Detect which cell encompasses the target text, then output its (X, Y) center coordinate. 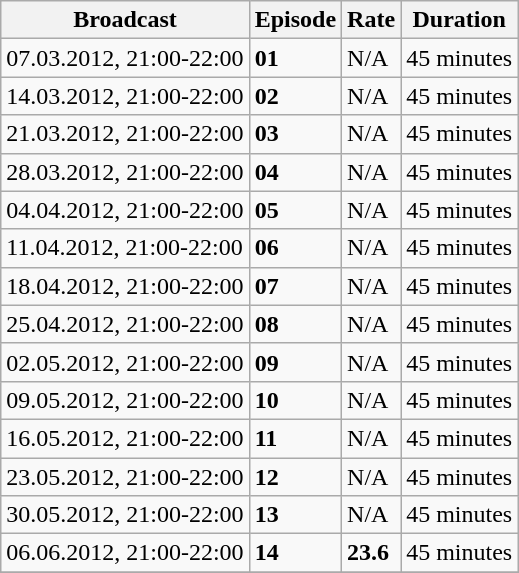
16.05.2012, 21:00-22:00 (125, 438)
13 (295, 515)
03 (295, 134)
30.05.2012, 21:00-22:00 (125, 515)
25.04.2012, 21:00-22:00 (125, 324)
14 (295, 553)
Episode (295, 20)
02 (295, 96)
23.6 (372, 553)
05 (295, 210)
09.05.2012, 21:00-22:00 (125, 400)
Broadcast (125, 20)
07 (295, 286)
04.04.2012, 21:00-22:00 (125, 210)
06.06.2012, 21:00-22:00 (125, 553)
11.04.2012, 21:00-22:00 (125, 248)
21.03.2012, 21:00-22:00 (125, 134)
18.04.2012, 21:00-22:00 (125, 286)
06 (295, 248)
04 (295, 172)
Duration (460, 20)
01 (295, 58)
11 (295, 438)
09 (295, 362)
23.05.2012, 21:00-22:00 (125, 477)
12 (295, 477)
Rate (372, 20)
02.05.2012, 21:00-22:00 (125, 362)
14.03.2012, 21:00-22:00 (125, 96)
28.03.2012, 21:00-22:00 (125, 172)
07.03.2012, 21:00-22:00 (125, 58)
08 (295, 324)
10 (295, 400)
